Determine the [X, Y] coordinate at the center of the cell enclosing the given text.  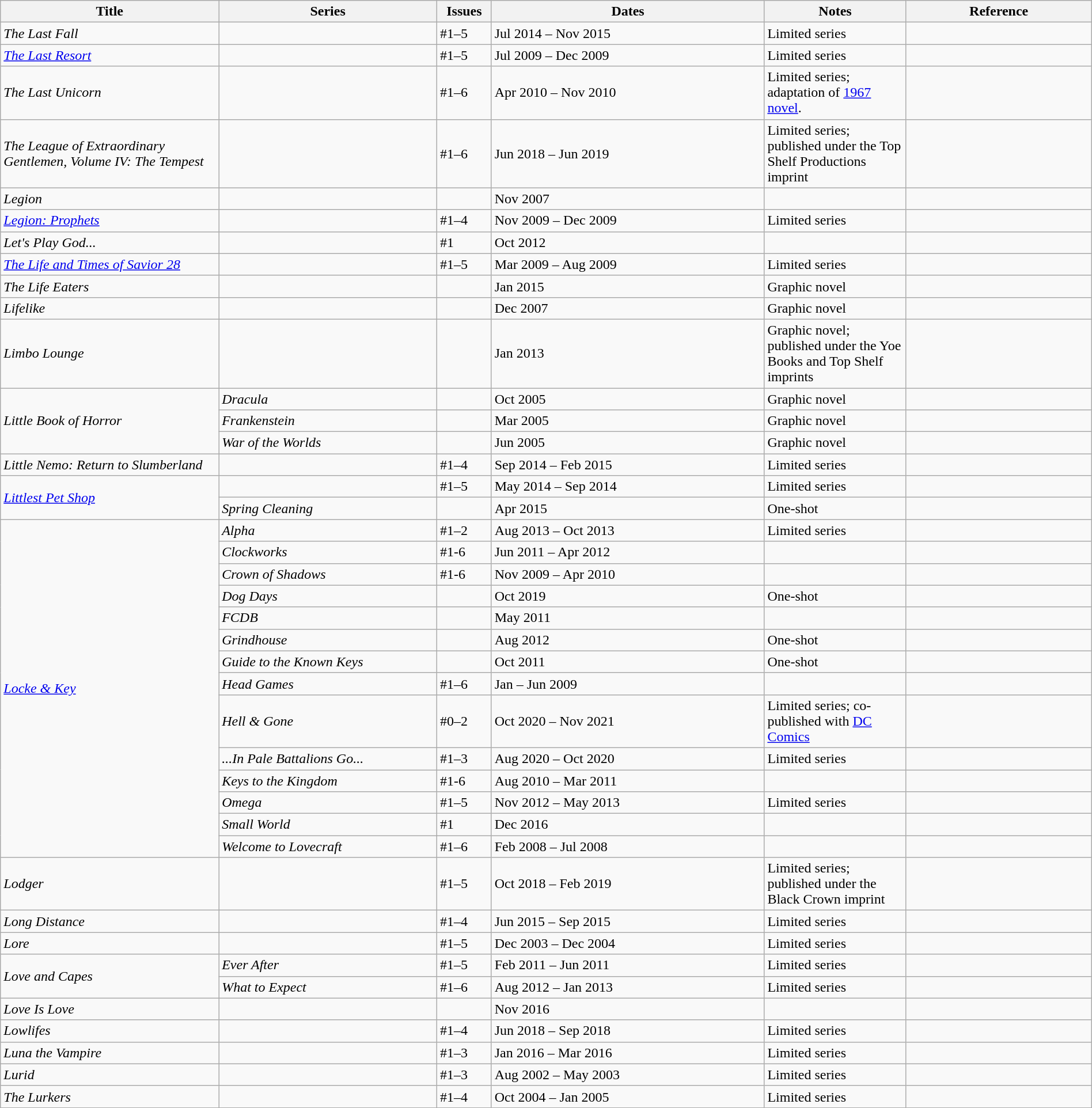
Hell & Gone [328, 721]
Apr 2015 [628, 509]
Issues [464, 12]
Ever After [328, 965]
Oct 2012 [628, 242]
Jun 2011 – Apr 2012 [628, 552]
Grindhouse [328, 640]
Long Distance [109, 921]
Limited series; adaptation of 1967 novel. [835, 93]
The Life Eaters [109, 286]
Sep 2014 – Feb 2015 [628, 465]
Feb 2008 – Jul 2008 [628, 847]
Oct 2020 – Nov 2021 [628, 721]
Jul 2009 – Dec 2009 [628, 55]
May 2011 [628, 618]
Head Games [328, 684]
Little Book of Horror [109, 421]
The Last Resort [109, 55]
Feb 2011 – Jun 2011 [628, 965]
...In Pale Battalions Go... [328, 758]
Series [328, 12]
May 2014 – Sep 2014 [628, 487]
The Last Fall [109, 33]
Legion: Prophets [109, 221]
Limited series; published under the Top Shelf Productions imprint [835, 153]
Reference [999, 12]
What to Expect [328, 987]
Frankenstein [328, 421]
Limited series; published under the Black Crown imprint [835, 884]
Spring Cleaning [328, 509]
Nov 2016 [628, 1009]
Jan 2013 [628, 354]
Oct 2005 [628, 399]
Lurid [109, 1075]
The Last Unicorn [109, 93]
Love and Capes [109, 976]
Jan – Jun 2009 [628, 684]
Dec 2007 [628, 308]
Jun 2018 – Sep 2018 [628, 1031]
Aug 2013 – Oct 2013 [628, 530]
Mar 2009 – Aug 2009 [628, 264]
Jun 2015 – Sep 2015 [628, 921]
FCDB [328, 618]
Dracula [328, 399]
Clockworks [328, 552]
#0–2 [464, 721]
Apr 2010 – Nov 2010 [628, 93]
Let's Play God... [109, 242]
Lore [109, 943]
Notes [835, 12]
#1–2 [464, 530]
Aug 2010 – Mar 2011 [628, 780]
Mar 2005 [628, 421]
Luna the Vampire [109, 1053]
Oct 2004 – Jan 2005 [628, 1096]
Dec 2003 – Dec 2004 [628, 943]
Limited series; co-published with DC Comics [835, 721]
Jan 2015 [628, 286]
Jan 2016 – Mar 2016 [628, 1053]
Jun 2018 – Jun 2019 [628, 153]
Omega [328, 803]
Locke & Key [109, 689]
Lifelike [109, 308]
Jun 2005 [628, 443]
Aug 2020 – Oct 2020 [628, 758]
Lowlifes [109, 1031]
Guide to the Known Keys [328, 662]
Dec 2016 [628, 825]
Nov 2007 [628, 199]
The Life and Times of Savior 28 [109, 264]
Aug 2012 – Jan 2013 [628, 987]
Graphic novel; published under the Yoe Books and Top Shelf imprints [835, 354]
The League of Extraordinary Gentlemen, Volume IV: The Tempest [109, 153]
The Lurkers [109, 1096]
Title [109, 12]
Aug 2012 [628, 640]
Love Is Love [109, 1009]
Oct 2019 [628, 596]
Alpha [328, 530]
Little Nemo: Return to Slumberland [109, 465]
Crown of Shadows [328, 574]
War of the Worlds [328, 443]
Aug 2002 – May 2003 [628, 1075]
Limbo Lounge [109, 354]
Oct 2011 [628, 662]
Nov 2009 – Apr 2010 [628, 574]
Jul 2014 – Nov 2015 [628, 33]
Welcome to Lovecraft [328, 847]
Dates [628, 12]
Nov 2009 – Dec 2009 [628, 221]
Keys to the Kingdom [328, 780]
Small World [328, 825]
Oct 2018 – Feb 2019 [628, 884]
Littlest Pet Shop [109, 498]
Nov 2012 – May 2013 [628, 803]
Dog Days [328, 596]
Legion [109, 199]
Lodger [109, 884]
